Detect which cell encompasses the target text, then output its [x, y] center coordinate. 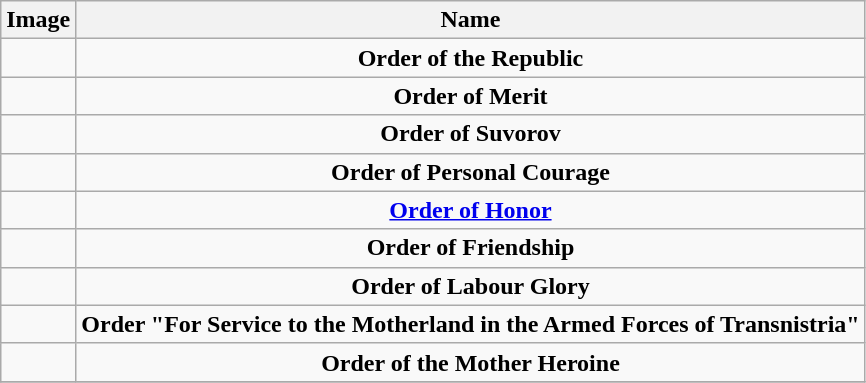
Order of the Republic [470, 58]
Order of Labour Glory [470, 286]
Order of Honor [470, 210]
Order of Friendship [470, 248]
Order of the Mother Heroine [470, 362]
Order of Suvorov [470, 134]
Order "For Service to the Motherland in the Armed Forces of Transnistria" [470, 324]
Order of Merit [470, 96]
Image [38, 20]
Name [470, 20]
Order of Personal Courage [470, 172]
